Find where the given text appears and provide that cell's center as (x, y) coordinate. 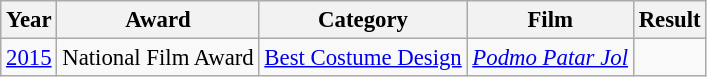
Best Costume Design (363, 58)
Result (670, 20)
Category (363, 20)
National Film Award (158, 58)
Podmo Patar Jol (550, 58)
Year (29, 20)
Award (158, 20)
Film (550, 20)
2015 (29, 58)
